Determine the [x, y] coordinate at the center of the cell enclosing the given text.  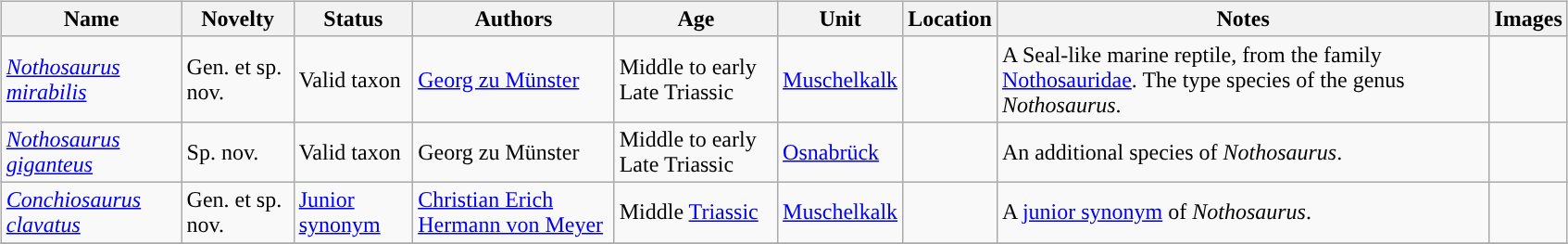
Images [1528, 19]
Christian Erich Hermann von Meyer [514, 212]
Notes [1243, 19]
Authors [514, 19]
Location [950, 19]
Conchiosaurus clavatus [91, 212]
Age [696, 19]
Nothosaurus giganteus [91, 152]
Junior synonym [354, 212]
Osnabrück [841, 152]
Status [354, 19]
A junior synonym of Nothosaurus. [1243, 212]
Unit [841, 19]
Middle Triassic [696, 212]
Nothosaurus mirabilis [91, 79]
An additional species of Nothosaurus. [1243, 152]
Sp. nov. [237, 152]
A Seal-like marine reptile, from the family Nothosauridae. The type species of the genus Nothosaurus. [1243, 79]
Name [91, 19]
Novelty [237, 19]
